Return (X, Y) of the center of cell containing provided text 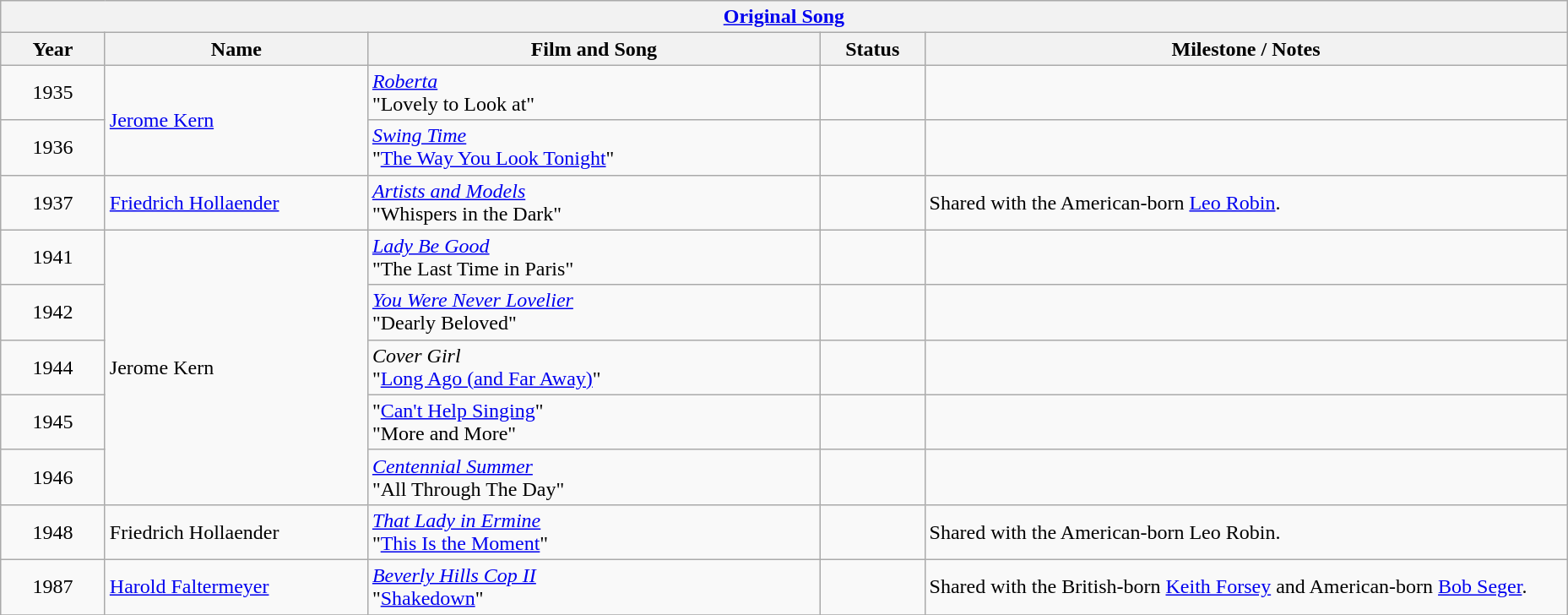
Artists and Models "Whispers in the Dark" (594, 203)
1946 (53, 476)
Harold Faltermeyer (236, 586)
1945 (53, 422)
"Can't Help Singing" "More and More" (594, 422)
That Lady in Ermine "This Is the Moment" (594, 532)
Swing Time "The Way You Look Tonight" (594, 147)
1944 (53, 367)
1987 (53, 586)
1935 (53, 93)
1941 (53, 257)
Centennial Summer "All Through The Day" (594, 476)
1948 (53, 532)
Status (872, 49)
1937 (53, 203)
Year (53, 49)
Original Song (784, 17)
You Were Never Lovelier "Dearly Beloved" (594, 313)
Film and Song (594, 49)
Shared with the British-born Keith Forsey and American-born Bob Seger. (1246, 586)
Name (236, 49)
1936 (53, 147)
Milestone / Notes (1246, 49)
Beverly Hills Cop II "Shakedown" (594, 586)
Cover Girl "Long Ago (and Far Away)" (594, 367)
Lady Be Good "The Last Time in Paris" (594, 257)
Roberta "Lovely to Look at" (594, 93)
1942 (53, 313)
